Extract the [X, Y] coordinate from the center of the cell holding the provided text.  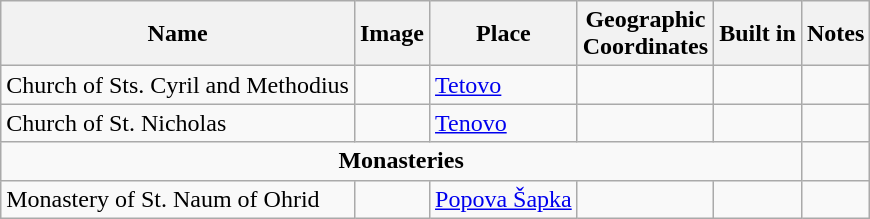
Tetovo [504, 85]
Monasteries [402, 161]
Tenovo [504, 123]
Church of St. Nicholas [178, 123]
Built in [758, 34]
Name [178, 34]
Monastery of St. Naum of Ohrid [178, 199]
Church of Sts. Cyril and Methodius [178, 85]
Image [392, 34]
GeographicCoordinates [645, 34]
Notes [835, 34]
Place [504, 34]
Popova Šapka [504, 199]
